Pinpoint the cell where the given text exists, returning its [X, Y] midpoint coordinate. 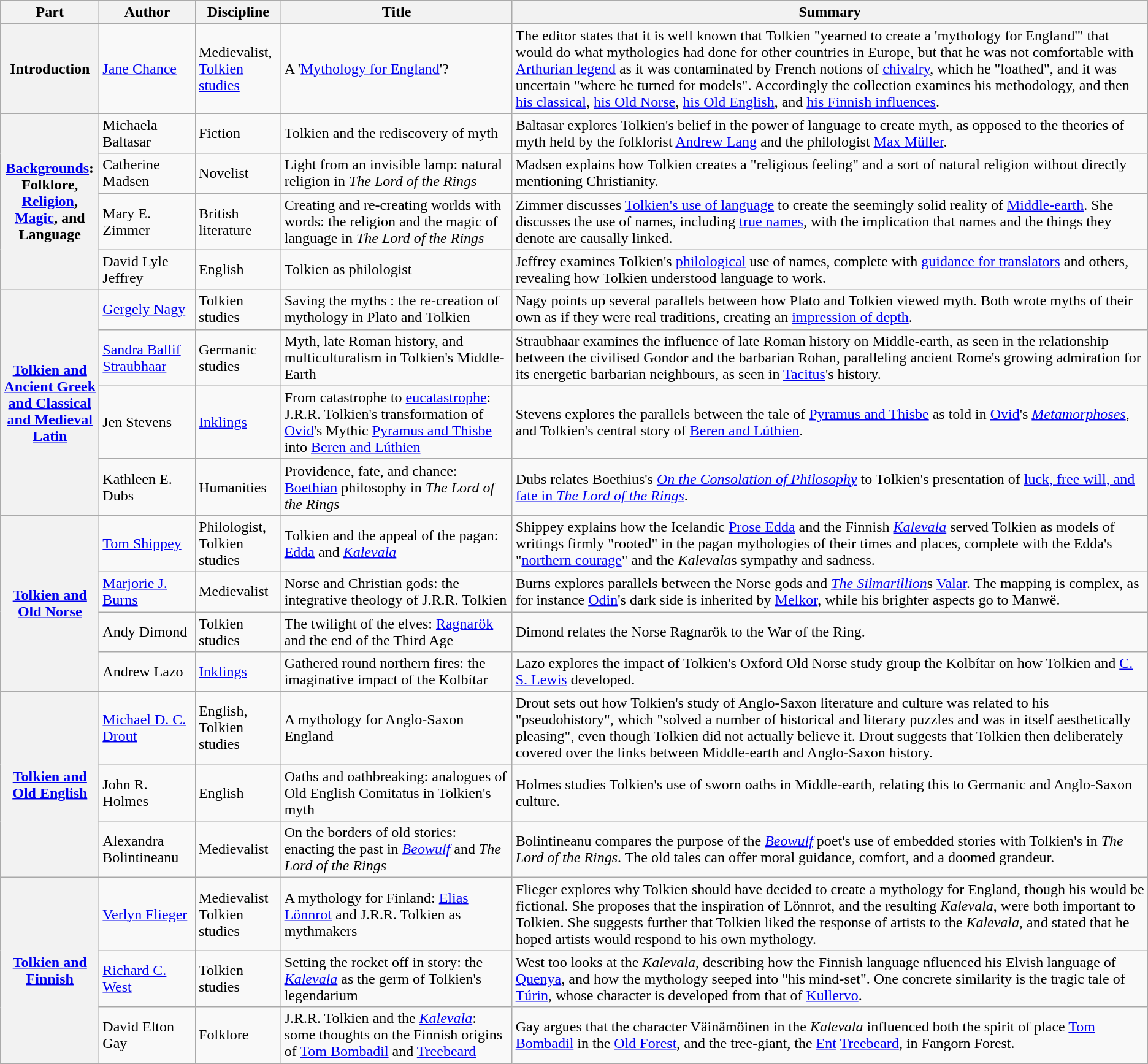
English,Tolkien studies [239, 729]
Kathleen E. Dubs [147, 487]
Tolkien andOld Norse [50, 603]
Alexandra Bolintineanu [147, 849]
Richard C. West [147, 979]
Tolkien andOld English [50, 785]
From catastrophe to eucatastrophe: J.R.R. Tolkien's transformation of Ovid's Mythic Pyramus and Thisbe into Beren and Lúthien [396, 422]
Fiction [239, 134]
Catherine Madsen [147, 173]
Gathered round northern fires: the imaginative impact of the Kolbítar [396, 672]
Dubs relates Boethius's On the Consolation of Philosophy to Tolkien's presentation of luck, free will, and fate in The Lord of the Rings. [830, 487]
Andy Dimond [147, 632]
Mary E. Zimmer [147, 221]
Providence, fate, and chance: Boethian philosophy in The Lord of the Rings [396, 487]
Author [147, 12]
A 'Mythology for England'? [396, 69]
Holmes studies Tolkien's use of sworn oaths in Middle-earth, relating this to Germanic and Anglo-Saxon culture. [830, 793]
Jen Stevens [147, 422]
A mythology for Finland: Elias Lönnrot and J.R.R. Tolkien as mythmakers [396, 914]
Philologist,Tolkien studies [239, 543]
A mythology for Anglo-Saxon England [396, 729]
Saving the myths : the re-creation of mythology in Plato and Tolkien [396, 309]
Michaela Baltasar [147, 134]
Humanities [239, 487]
Tolkien and the appeal of the pagan: Edda and Kalevala [396, 543]
Part [50, 12]
John R. Holmes [147, 793]
Title [396, 12]
David Elton Gay [147, 1035]
Jane Chance [147, 69]
J.R.R. Tolkien and the Kalevala: some thoughts on the Finnish origins of Tom Bombadil and Treebeard [396, 1035]
Light from an invisible lamp: natural religion in The Lord of the Rings [396, 173]
Marjorie J. Burns [147, 591]
Tolkien and the rediscovery of myth [396, 134]
Gergely Nagy [147, 309]
David Lyle Jeffrey [147, 270]
Germanic studies [239, 358]
Verlyn Flieger [147, 914]
Novelist [239, 173]
Backgrounds: Folklore, Religion, Magic, and Language [50, 201]
Norse and Christian gods: the integrative theology of J.R.R. Tolkien [396, 591]
Discipline [239, 12]
Setting the rocket off in story: the Kalevala as the germ of Tolkien's legendarium [396, 979]
Tolkien and Ancient Greek and Classical and Medieval Latin [50, 402]
Myth, late Roman history, and multiculturalism in Tolkien's Middle-Earth [396, 358]
Tolkien as philologist [396, 270]
British literature [239, 221]
Oaths and oathbreaking: analogues of Old English Comitatus in Tolkien's myth [396, 793]
Folklore [239, 1035]
Lazo explores the impact of Tolkien's Oxford Old Norse study group the Kolbítar on how Tolkien and C. S. Lewis developed. [830, 672]
MedievalistTolkien studies [239, 914]
Madsen explains how Tolkien creates a "religious feeling" and a sort of natural religion without directly mentioning Christianity. [830, 173]
Tolkien and Finnish [50, 970]
Medievalist,Tolkien studies [239, 69]
Introduction [50, 69]
Andrew Lazo [147, 672]
Sandra Ballif Straubhaar [147, 358]
On the borders of old stories: enacting the past in Beowulf and The Lord of the Rings [396, 849]
Tom Shippey [147, 543]
Summary [830, 12]
Michael D. C. Drout [147, 729]
Creating and re-creating worlds with words: the religion and the magic of language in The Lord of the Rings [396, 221]
The twilight of the elves: Ragnarök and the end of the Third Age [396, 632]
Dimond relates the Norse Ragnarök to the War of the Ring. [830, 632]
